Capture the cell that displays the provided text and extract its (X, Y) central coordinate. 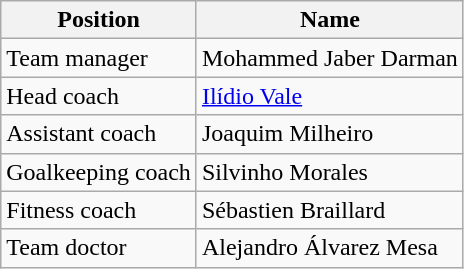
Mohammed Jaber Darman (330, 58)
Joaquim Milheiro (330, 134)
Goalkeeping coach (99, 172)
Assistant coach (99, 134)
Team manager (99, 58)
Ilídio Vale (330, 96)
Team doctor (99, 248)
Position (99, 20)
Name (330, 20)
Silvinho Morales (330, 172)
Sébastien Braillard (330, 210)
Head coach (99, 96)
Alejandro Álvarez Mesa (330, 248)
Fitness coach (99, 210)
